Scan for the cell matching the given text and deliver its (X, Y) coordinate at center. 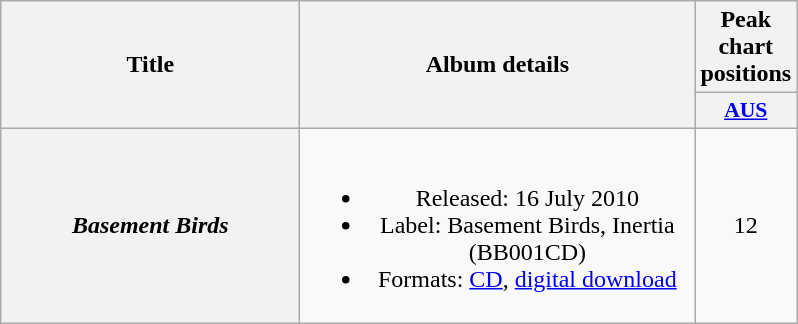
AUS (746, 111)
Released: 16 July 2010Label: Basement Birds, Inertia (BB001CD)Formats: CD, digital download (498, 225)
Album details (498, 65)
12 (746, 225)
Title (150, 65)
Peak chart positions (746, 47)
Basement Birds (150, 225)
